Return [X, Y] of the center of cell containing provided text 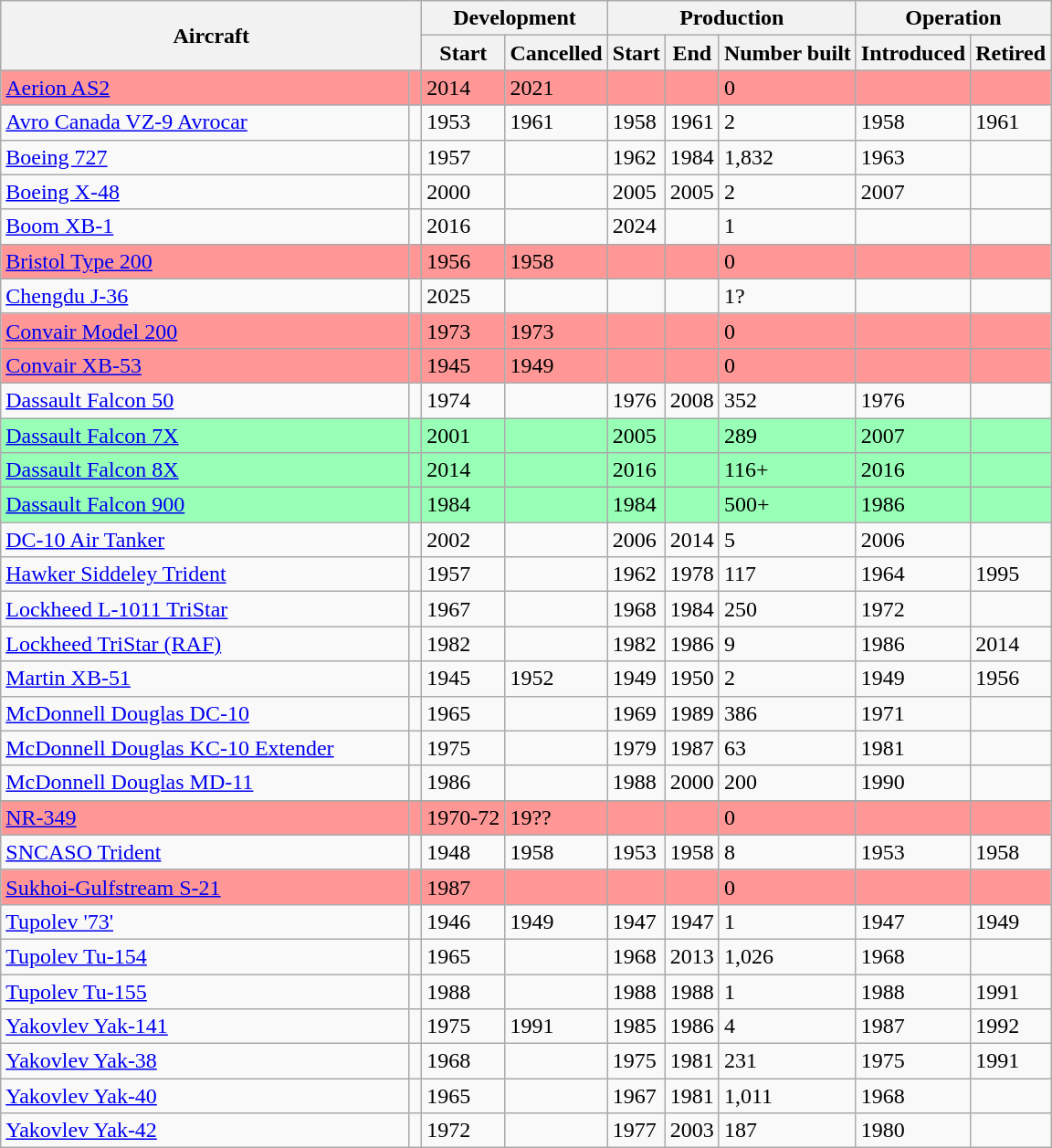
Yakovlev Yak-42 [205, 1131]
1946 [464, 922]
1970-72 [464, 817]
1977 [636, 1131]
1,026 [787, 956]
Dassault Falcon 8X [205, 470]
1974 [464, 400]
1952 [556, 679]
Introduced [913, 53]
231 [787, 1061]
NR-349 [205, 817]
Aerion AS2 [205, 88]
McDonnell Douglas KC-10 Extender [205, 748]
2003 [692, 1131]
2002 [464, 540]
500+ [787, 505]
Number built [787, 53]
Hawker Siddeley Trident [205, 574]
8 [787, 852]
Yakovlev Yak-141 [205, 1027]
1995 [1011, 574]
1980 [913, 1131]
1985 [636, 1027]
1990 [913, 783]
Dassault Falcon 50 [205, 400]
Convair XB-53 [205, 365]
1963 [913, 157]
Lockheed L-1011 TriStar [205, 609]
Dassault Falcon 7X [205, 436]
SNCASO Trident [205, 852]
1948 [464, 852]
5 [787, 540]
DC-10 Air Tanker [205, 540]
Tupolev '73' [205, 922]
End [692, 53]
1950 [692, 679]
117 [787, 574]
386 [787, 713]
250 [787, 609]
Cancelled [556, 53]
19?? [556, 817]
Martin XB-51 [205, 679]
Production [731, 18]
4 [787, 1027]
1979 [636, 748]
Convair Model 200 [205, 331]
9 [787, 644]
187 [787, 1131]
Lockheed TriStar (RAF) [205, 644]
Chengdu J-36 [205, 296]
Yakovlev Yak-38 [205, 1061]
1,011 [787, 1096]
Boom XB-1 [205, 226]
1,832 [787, 157]
200 [787, 783]
116+ [787, 470]
2013 [692, 956]
289 [787, 436]
63 [787, 748]
Boeing X-48 [205, 192]
2025 [464, 296]
2001 [464, 436]
Dassault Falcon 900 [205, 505]
1969 [636, 713]
2021 [556, 88]
1? [787, 296]
McDonnell Douglas DC-10 [205, 713]
Sukhoi-Gulfstream S-21 [205, 887]
Aircraft [212, 36]
Bristol Type 200 [205, 261]
Development [515, 18]
352 [787, 400]
2024 [636, 226]
Yakovlev Yak-40 [205, 1096]
1964 [913, 574]
1989 [692, 713]
1971 [913, 713]
Boeing 727 [205, 157]
Avro Canada VZ-9 Avrocar [205, 122]
Retired [1011, 53]
Operation [953, 18]
1978 [692, 574]
Tupolev Tu-154 [205, 956]
Tupolev Tu-155 [205, 991]
1992 [1011, 1027]
McDonnell Douglas MD-11 [205, 783]
2008 [692, 400]
